For the text-containing cell, return its midpoint in (x, y) coordinate format. 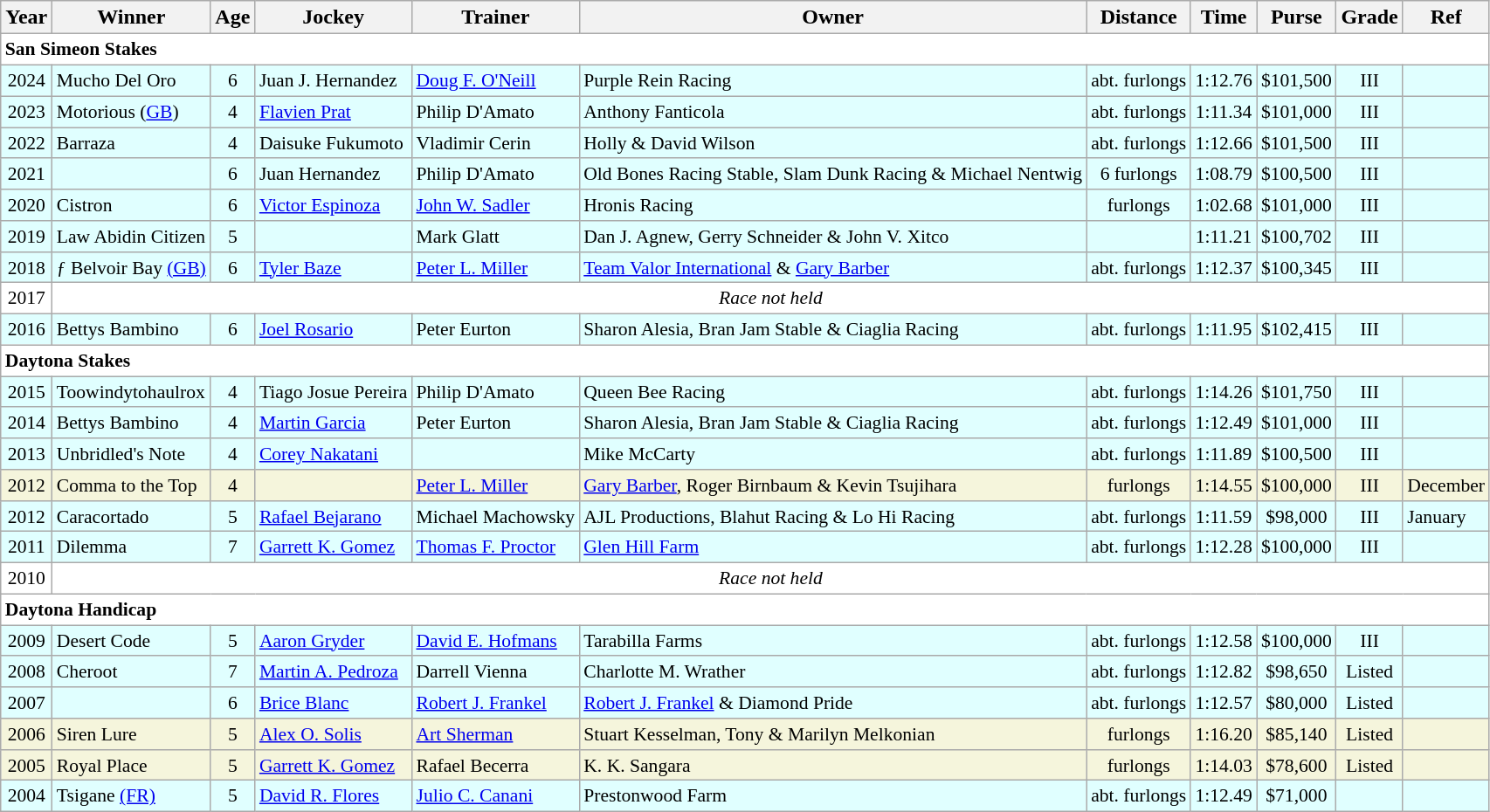
Jockey (334, 17)
Old Bones Racing Stable, Slam Dunk Racing & Michael Nentwig (833, 174)
2022 (26, 143)
1:02.68 (1223, 205)
Dan J. Agnew, Gerry Schneider & John V. Xitco (833, 237)
Dilemma (131, 547)
ƒ Belvoir Bay (GB) (131, 267)
Darrell Vienna (495, 671)
Thomas F. Proctor (495, 547)
1:12.66 (1223, 143)
Age (232, 17)
$98,000 (1296, 516)
Purple Rein Racing (833, 80)
$101,750 (1296, 392)
Grade (1369, 17)
$78,600 (1296, 765)
2015 (26, 392)
$98,650 (1296, 671)
2009 (26, 641)
Rafael Bejarano (334, 516)
Gary Barber, Roger Birnbaum & Kevin Tsujihara (833, 485)
Rafael Becerra (495, 765)
1:12.76 (1223, 80)
2018 (26, 267)
2007 (26, 703)
1:12.57 (1223, 703)
2006 (26, 734)
AJL Productions, Blahut Racing & Lo Hi Racing (833, 516)
2011 (26, 547)
Stuart Kesselman, Tony & Marilyn Melkonian (833, 734)
$100,345 (1296, 267)
2017 (26, 299)
Robert J. Frankel & Diamond Pride (833, 703)
1:11.89 (1223, 454)
Royal Place (131, 765)
John W. Sadler (495, 205)
Caracortado (131, 516)
Mike McCarty (833, 454)
Hronis Racing (833, 205)
Prestonwood Farm (833, 796)
2004 (26, 796)
Winner (131, 17)
2016 (26, 329)
Anthony Fanticola (833, 112)
Tiago Josue Pereira (334, 392)
Cistron (131, 205)
Flavien Prat (334, 112)
1:14.26 (1223, 392)
Distance (1139, 17)
Purse (1296, 17)
Unbridled's Note (131, 454)
David E. Hofmans (495, 641)
Juan Hernandez (334, 174)
January (1446, 516)
Vladimir Cerin (495, 143)
1:11.21 (1223, 237)
San Simeon Stakes (745, 50)
Tarabilla Farms (833, 641)
1:14.03 (1223, 765)
1:08.79 (1223, 174)
1:14.55 (1223, 485)
Charlotte M. Wrather (833, 671)
Aaron Gryder (334, 641)
$102,415 (1296, 329)
1:12.28 (1223, 547)
Motorious (GB) (131, 112)
Trainer (495, 17)
Victor Espinoza (334, 205)
Robert J. Frankel (495, 703)
$71,000 (1296, 796)
1:12.37 (1223, 267)
Glen Hill Farm (833, 547)
2005 (26, 765)
1:11.59 (1223, 516)
Siren Lure (131, 734)
Time (1223, 17)
2014 (26, 423)
1:16.20 (1223, 734)
Year (26, 17)
Juan J. Hernandez (334, 80)
Daytona Handicap (745, 609)
Barraza (131, 143)
Comma to the Top (131, 485)
Mucho Del Oro (131, 80)
Martin Garcia (334, 423)
2013 (26, 454)
David R. Flores (334, 796)
Toowindytohaulrox (131, 392)
1:12.58 (1223, 641)
Ref (1446, 17)
K. K. Sangara (833, 765)
1:12.82 (1223, 671)
Owner (833, 17)
Julio C. Canani (495, 796)
$100,702 (1296, 237)
2021 (26, 174)
1:11.95 (1223, 329)
$80,000 (1296, 703)
2019 (26, 237)
Daytona Stakes (745, 361)
1:11.34 (1223, 112)
6 furlongs (1139, 174)
Martin A. Pedroza (334, 671)
Tyler Baze (334, 267)
Corey Nakatani (334, 454)
Brice Blanc (334, 703)
December (1446, 485)
Daisuke Fukumoto (334, 143)
2023 (26, 112)
Doug F. O'Neill (495, 80)
2024 (26, 80)
2008 (26, 671)
Tsigane (FR) (131, 796)
Mark Glatt (495, 237)
$85,140 (1296, 734)
Team Valor International & Gary Barber (833, 267)
Joel Rosario (334, 329)
Art Sherman (495, 734)
Michael Machowsky (495, 516)
2020 (26, 205)
Cheroot (131, 671)
2010 (26, 578)
Alex O. Solis (334, 734)
Queen Bee Racing (833, 392)
Law Abidin Citizen (131, 237)
Desert Code (131, 641)
Holly & David Wilson (833, 143)
